Provide the (X, Y) coordinate of the cell's center where the given text is located.  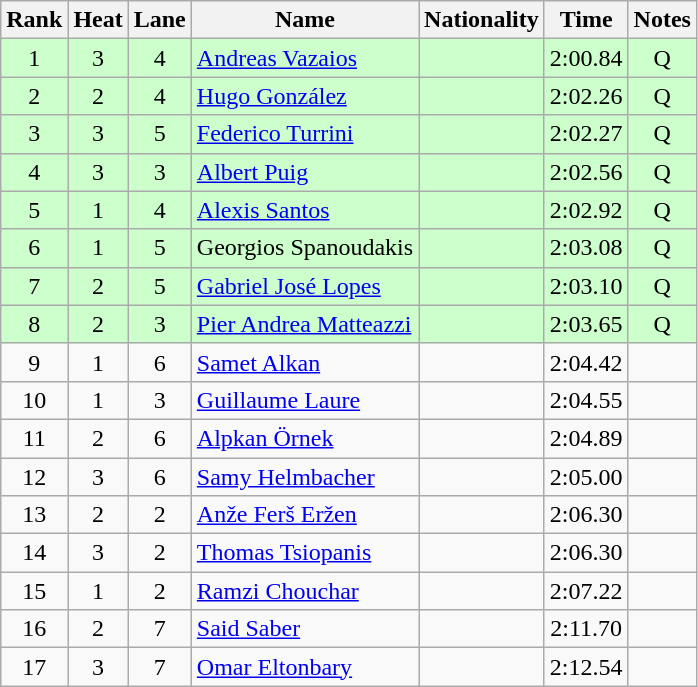
13 (34, 515)
Federico Turrini (304, 134)
Thomas Tsiopanis (304, 553)
14 (34, 553)
12 (34, 477)
Nationality (482, 20)
Anže Ferš Eržen (304, 515)
2:02.92 (586, 210)
15 (34, 591)
Andreas Vazaios (304, 58)
Hugo González (304, 96)
2:04.42 (586, 362)
9 (34, 362)
16 (34, 629)
2:04.55 (586, 400)
10 (34, 400)
11 (34, 438)
8 (34, 324)
Lane (160, 20)
2:02.56 (586, 172)
Ramzi Chouchar (304, 591)
Heat (98, 20)
2:03.10 (586, 286)
17 (34, 667)
Time (586, 20)
2:02.27 (586, 134)
Samy Helmbacher (304, 477)
2:03.08 (586, 248)
2:11.70 (586, 629)
Albert Puig (304, 172)
2:02.26 (586, 96)
2:07.22 (586, 591)
Alexis Santos (304, 210)
2:00.84 (586, 58)
Samet Alkan (304, 362)
2:12.54 (586, 667)
Alpkan Örnek (304, 438)
Name (304, 20)
Guillaume Laure (304, 400)
Pier Andrea Matteazzi (304, 324)
Gabriel José Lopes (304, 286)
2:03.65 (586, 324)
Said Saber (304, 629)
Rank (34, 20)
Omar Eltonbary (304, 667)
2:05.00 (586, 477)
Georgios Spanoudakis (304, 248)
Notes (662, 20)
2:04.89 (586, 438)
